For the text-containing cell, return its midpoint in [X, Y] coordinate format. 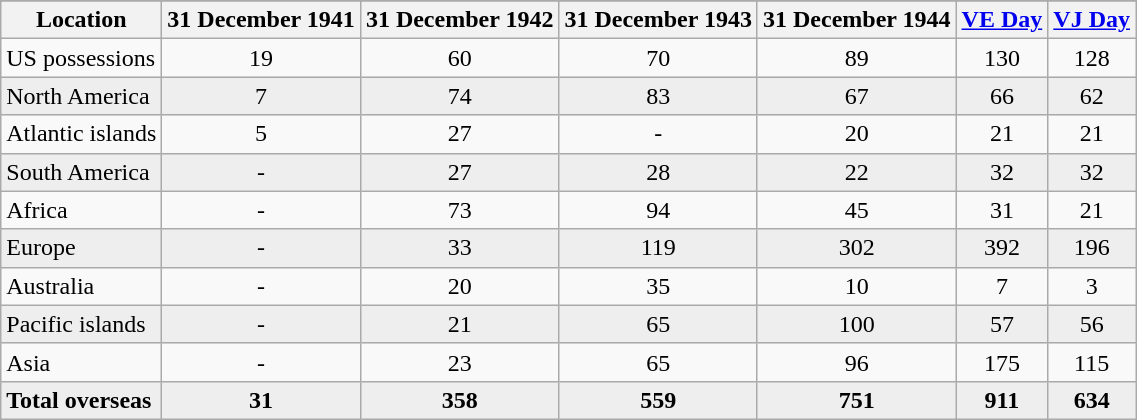
28 [658, 172]
Location [82, 20]
60 [460, 58]
South America [82, 172]
130 [1002, 58]
100 [856, 324]
175 [1002, 362]
US possessions [82, 58]
358 [460, 400]
31 December 1941 [262, 20]
392 [1002, 248]
3 [1092, 286]
70 [658, 58]
73 [460, 210]
Atlantic islands [82, 134]
North America [82, 96]
35 [658, 286]
Total overseas [82, 400]
751 [856, 400]
67 [856, 96]
634 [1092, 400]
Africa [82, 210]
83 [658, 96]
66 [1002, 96]
196 [1092, 248]
31 December 1943 [658, 20]
22 [856, 172]
56 [1092, 324]
Europe [82, 248]
10 [856, 286]
119 [658, 248]
115 [1092, 362]
57 [1002, 324]
96 [856, 362]
VJ Day [1092, 20]
302 [856, 248]
33 [460, 248]
62 [1092, 96]
Pacific islands [82, 324]
Asia [82, 362]
19 [262, 58]
23 [460, 362]
VE Day [1002, 20]
Australia [82, 286]
911 [1002, 400]
94 [658, 210]
89 [856, 58]
31 December 1942 [460, 20]
31 December 1944 [856, 20]
128 [1092, 58]
559 [658, 400]
5 [262, 134]
74 [460, 96]
45 [856, 210]
